Detect which cell encompasses the target text, then output its (x, y) center coordinate. 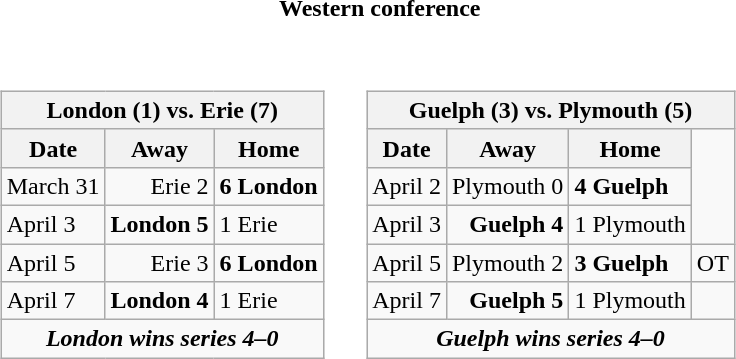
March 31 (53, 186)
London 5 (160, 224)
Guelph (3) vs. Plymouth (5) (551, 110)
London wins series 4–0 (162, 339)
Plymouth 2 (507, 263)
London 4 (160, 301)
3 Guelph (630, 263)
Guelph 4 (507, 224)
Erie 2 (160, 186)
Guelph wins series 4–0 (551, 339)
April 2 (407, 186)
OT (712, 263)
London (1) vs. Erie (7) (162, 110)
Erie 3 (160, 263)
Plymouth 0 (507, 186)
4 Guelph (630, 186)
Guelph 5 (507, 301)
